Return the (x, y) coordinate for the center point of the cell that contains the specified text.  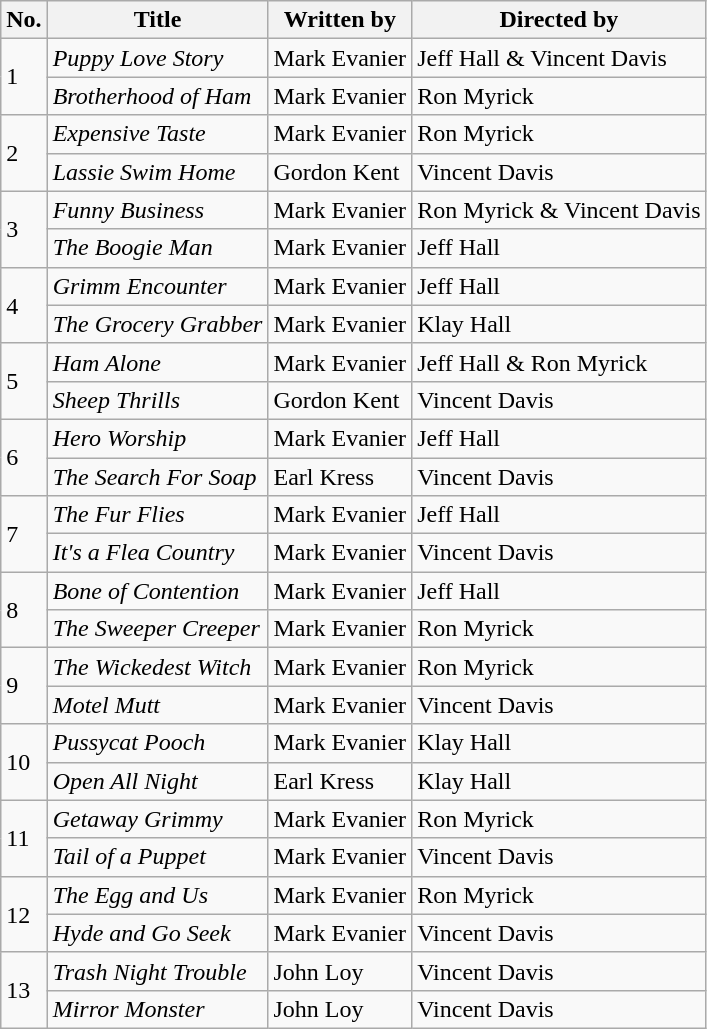
The Search For Soap (158, 477)
8 (24, 610)
4 (24, 305)
It's a Flea Country (158, 553)
9 (24, 686)
10 (24, 762)
Brotherhood of Ham (158, 96)
3 (24, 229)
Written by (340, 20)
Grimm Encounter (158, 286)
Mirror Monster (158, 1009)
Puppy Love Story (158, 58)
Tail of a Puppet (158, 857)
The Egg and Us (158, 895)
Directed by (559, 20)
5 (24, 381)
Jeff Hall & Ron Myrick (559, 362)
Ron Myrick & Vincent Davis (559, 210)
Hero Worship (158, 438)
Lassie Swim Home (158, 172)
Motel Mutt (158, 705)
Funny Business (158, 210)
11 (24, 838)
Expensive Taste (158, 134)
Open All Night (158, 781)
12 (24, 914)
Getaway Grimmy (158, 819)
Title (158, 20)
The Boogie Man (158, 248)
Pussycat Pooch (158, 743)
No. (24, 20)
6 (24, 457)
Jeff Hall & Vincent Davis (559, 58)
The Wickedest Witch (158, 667)
2 (24, 153)
7 (24, 534)
Bone of Contention (158, 591)
1 (24, 77)
13 (24, 990)
Ham Alone (158, 362)
The Grocery Grabber (158, 324)
The Fur Flies (158, 515)
The Sweeper Creeper (158, 629)
Trash Night Trouble (158, 971)
Sheep Thrills (158, 400)
Hyde and Go Seek (158, 933)
